Pinpoint the cell where the given text exists, returning its [X, Y] midpoint coordinate. 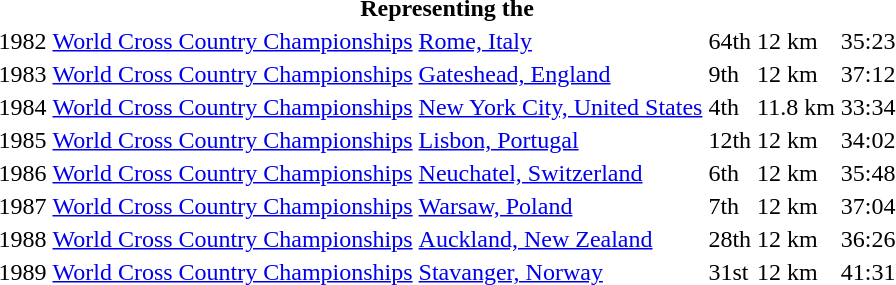
28th [730, 239]
12th [730, 140]
Gateshead, England [560, 74]
9th [730, 74]
11.8 km [796, 107]
Lisbon, Portugal [560, 140]
Warsaw, Poland [560, 206]
4th [730, 107]
7th [730, 206]
New York City, United States [560, 107]
64th [730, 41]
Auckland, New Zealand [560, 239]
Neuchatel, Switzerland [560, 173]
Rome, Italy [560, 41]
6th [730, 173]
